Provide the (X, Y) coordinate of the cell's center where the given text is located.  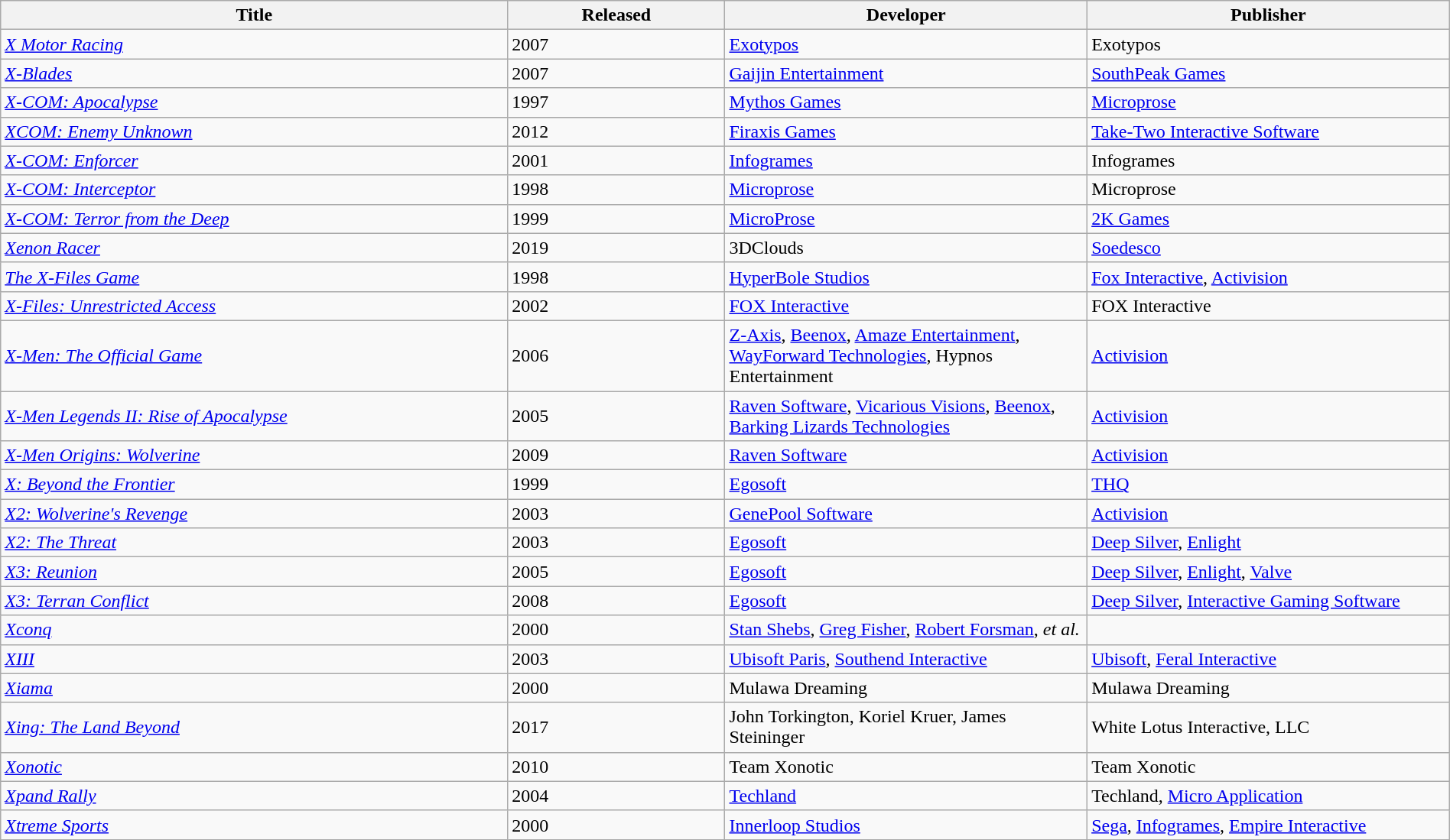
X-Files: Unrestricted Access (254, 306)
3DClouds (906, 248)
John Torkington, Koriel Kruer, James Steininger (906, 728)
Released (616, 15)
Xtreme Sports (254, 825)
X3: Terran Conflict (254, 601)
2K Games (1269, 219)
Fox Interactive, Activision (1269, 277)
1997 (616, 102)
Sega, Infogrames, Empire Interactive (1269, 825)
Xenon Racer (254, 248)
2004 (616, 796)
X-Blades (254, 73)
Developer (906, 15)
Gaijin Entertainment (906, 73)
2008 (616, 601)
Xpand Rally (254, 796)
2012 (616, 131)
SouthPeak Games (1269, 73)
2010 (616, 767)
X3: Reunion (254, 572)
X2: Wolverine's Revenge (254, 514)
Stan Shebs, Greg Fisher, Robert Forsman, et al. (906, 630)
Z-Axis, Beenox, Amaze Entertainment, WayForward Technologies, Hypnos Entertainment (906, 355)
2002 (616, 306)
Xconq (254, 630)
Publisher (1269, 15)
X-COM: Interceptor (254, 190)
Ubisoft Paris, Southend Interactive (906, 659)
X-Men Legends II: Rise of Apocalypse (254, 416)
2006 (616, 355)
HyperBole Studios (906, 277)
GenePool Software (906, 514)
X2: The Threat (254, 543)
Deep Silver, Enlight, Valve (1269, 572)
X Motor Racing (254, 44)
Ubisoft, Feral Interactive (1269, 659)
Xiama (254, 688)
X-COM: Terror from the Deep (254, 219)
X-Men Origins: Wolverine (254, 456)
2001 (616, 161)
Xing: The Land Beyond (254, 728)
Raven Software, Vicarious Visions, Beenox, Barking Lizards Technologies (906, 416)
X-Men: The Official Game (254, 355)
Take-Two Interactive Software (1269, 131)
MicroProse (906, 219)
Title (254, 15)
Innerloop Studios (906, 825)
X-COM: Apocalypse (254, 102)
X: Beyond the Frontier (254, 485)
2009 (616, 456)
Raven Software (906, 456)
Techland (906, 796)
Mythos Games (906, 102)
Soedesco (1269, 248)
2019 (616, 248)
Xonotic (254, 767)
XCOM: Enemy Unknown (254, 131)
White Lotus Interactive, LLC (1269, 728)
Deep Silver, Enlight (1269, 543)
THQ (1269, 485)
2017 (616, 728)
Techland, Micro Application (1269, 796)
XIII (254, 659)
X-COM: Enforcer (254, 161)
The X-Files Game (254, 277)
Deep Silver, Interactive Gaming Software (1269, 601)
Firaxis Games (906, 131)
